Capture the cell that displays the provided text and extract its [x, y] central coordinate. 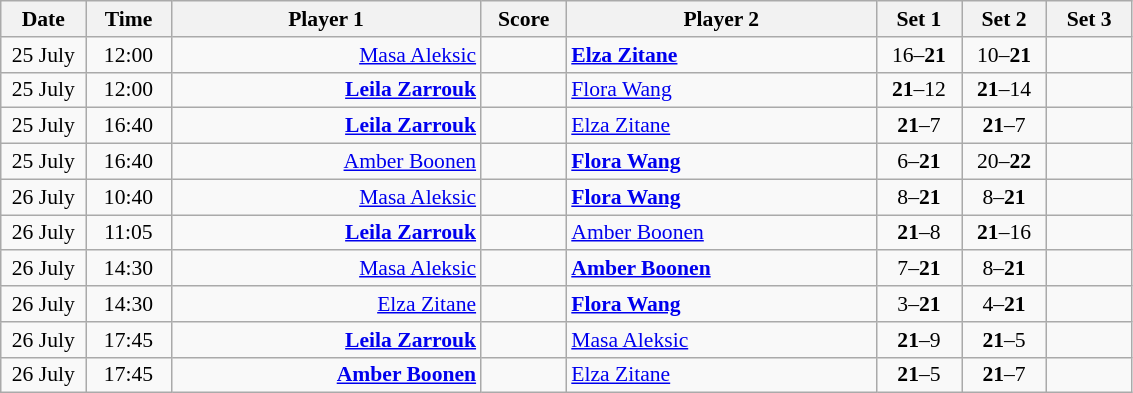
4–21 [1004, 304]
7–21 [918, 269]
3–21 [918, 304]
21–9 [918, 340]
21–12 [918, 90]
16–21 [918, 55]
Score [524, 19]
10–21 [1004, 55]
21–8 [918, 233]
Set 3 [1090, 19]
Set 2 [1004, 19]
21–14 [1004, 90]
6–21 [918, 162]
21–16 [1004, 233]
11:05 [128, 233]
Date [44, 19]
Player 2 [721, 19]
Time [128, 19]
20–22 [1004, 162]
10:40 [128, 197]
Set 1 [918, 19]
Player 1 [326, 19]
